Extract the [X, Y] coordinate from the center of the cell holding the provided text.  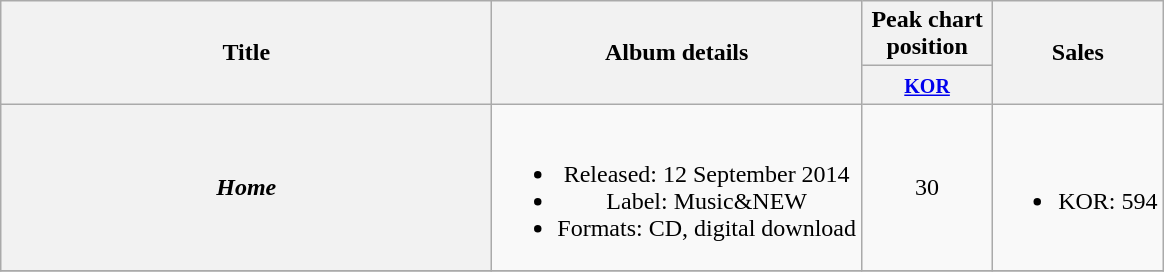
30 [928, 188]
Album details [677, 52]
Home [246, 188]
Sales [1078, 52]
Title [246, 52]
KOR [928, 85]
KOR: 594 [1078, 188]
Peak chart position [928, 34]
Released: 12 September 2014Label: Music&NEWFormats: CD, digital download [677, 188]
